Return (X, Y) of the center of cell containing provided text 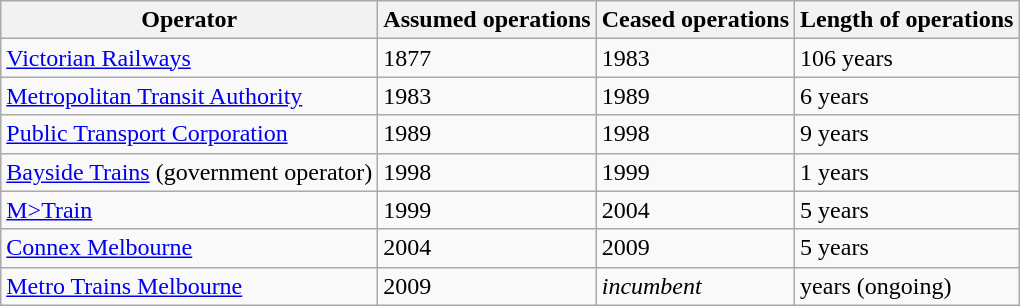
1877 (487, 58)
Victorian Railways (190, 58)
Assumed operations (487, 20)
9 years (907, 134)
106 years (907, 58)
Metro Trains Melbourne (190, 286)
Length of operations (907, 20)
Public Transport Corporation (190, 134)
6 years (907, 96)
years (ongoing) (907, 286)
Bayside Trains (government operator) (190, 172)
Ceased operations (695, 20)
M>Train (190, 210)
Metropolitan Transit Authority (190, 96)
Connex Melbourne (190, 248)
incumbent (695, 286)
1 years (907, 172)
Operator (190, 20)
